Pinpoint the cell where the given text exists, returning its [x, y] midpoint coordinate. 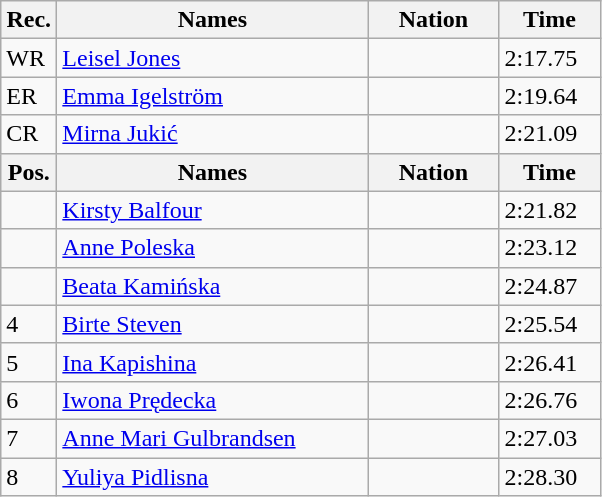
7 [29, 438]
8 [29, 477]
CR [29, 134]
2:26.41 [550, 362]
WR [29, 58]
Ina Kapishina [212, 362]
ER [29, 96]
2:25.54 [550, 324]
2:27.03 [550, 438]
Iwona Prędecka [212, 400]
2:24.87 [550, 286]
2:19.64 [550, 96]
2:23.12 [550, 248]
Kirsty Balfour [212, 210]
6 [29, 400]
2:26.76 [550, 400]
Leisel Jones [212, 58]
Anne Poleska [212, 248]
2:17.75 [550, 58]
2:21.82 [550, 210]
Anne Mari Gulbrandsen [212, 438]
2:28.30 [550, 477]
Rec. [29, 20]
Beata Kamińska [212, 286]
Pos. [29, 172]
4 [29, 324]
2:21.09 [550, 134]
Birte Steven [212, 324]
Emma Igelström [212, 96]
Mirna Jukić [212, 134]
Yuliya Pidlisna [212, 477]
5 [29, 362]
